Return the (X, Y) coordinate for the center point of the cell that contains the specified text.  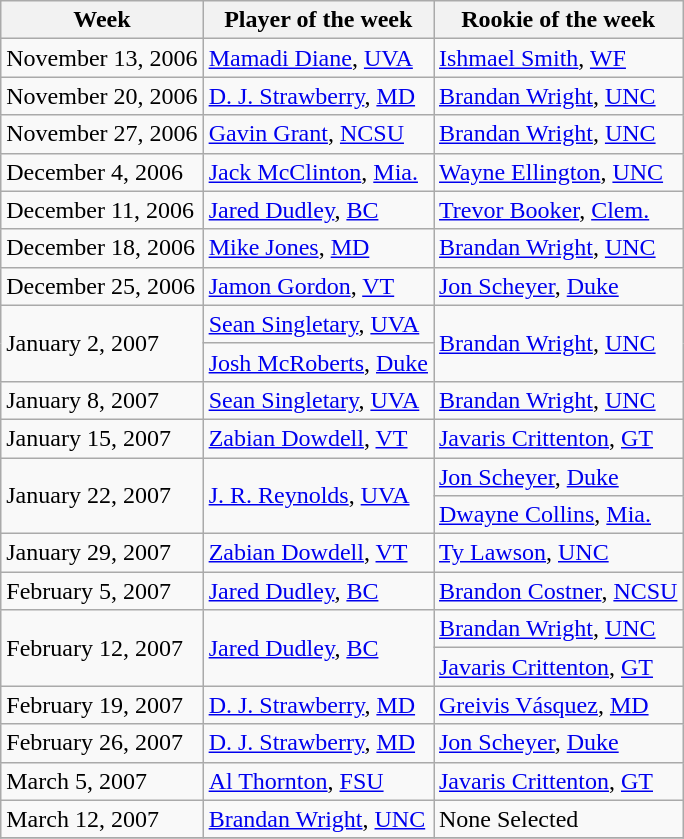
Jack McClinton, Mia. (318, 172)
Brandon Costner, NCSU (558, 591)
January 29, 2007 (102, 553)
February 12, 2007 (102, 648)
Mamadi Diane, UVA (318, 58)
Al Thornton, FSU (318, 781)
December 25, 2006 (102, 286)
January 15, 2007 (102, 438)
Jamon Gordon, VT (318, 286)
Gavin Grant, NCSU (318, 134)
November 13, 2006 (102, 58)
December 4, 2006 (102, 172)
None Selected (558, 819)
Rookie of the week (558, 20)
March 5, 2007 (102, 781)
Mike Jones, MD (318, 248)
March 12, 2007 (102, 819)
December 18, 2006 (102, 248)
November 20, 2006 (102, 96)
November 27, 2006 (102, 134)
Greivis Vásquez, MD (558, 705)
January 2, 2007 (102, 343)
February 5, 2007 (102, 591)
Ishmael Smith, WF (558, 58)
Week (102, 20)
Josh McRoberts, Duke (318, 362)
February 19, 2007 (102, 705)
January 22, 2007 (102, 496)
J. R. Reynolds, UVA (318, 496)
Trevor Booker, Clem. (558, 210)
January 8, 2007 (102, 400)
February 26, 2007 (102, 743)
Dwayne Collins, Mia. (558, 515)
Wayne Ellington, UNC (558, 172)
December 11, 2006 (102, 210)
Player of the week (318, 20)
Ty Lawson, UNC (558, 553)
